Scan for the cell matching the given text and deliver its [X, Y] coordinate at center. 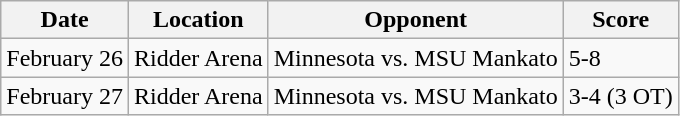
February 27 [65, 96]
Score [620, 20]
Date [65, 20]
February 26 [65, 58]
Opponent [416, 20]
3-4 (3 OT) [620, 96]
Location [198, 20]
5-8 [620, 58]
